Determine the (X, Y) coordinate at the center of the cell enclosing the given text.  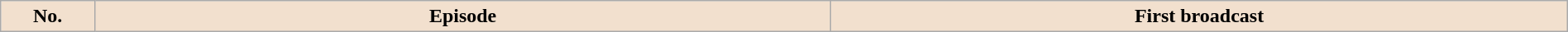
Episode (462, 16)
First broadcast (1199, 16)
No. (48, 16)
